Return (X, Y) of the center of cell containing provided text 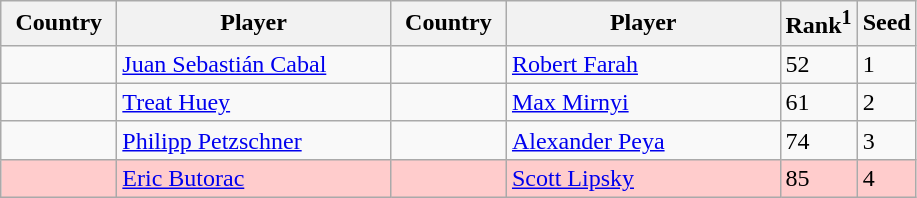
Eric Butorac (254, 178)
Robert Farah (643, 64)
1 (886, 64)
52 (818, 64)
Philipp Petzschner (254, 140)
4 (886, 178)
Juan Sebastián Cabal (254, 64)
61 (818, 102)
85 (818, 178)
Max Mirnyi (643, 102)
Seed (886, 24)
Rank1 (818, 24)
3 (886, 140)
Treat Huey (254, 102)
2 (886, 102)
74 (818, 140)
Scott Lipsky (643, 178)
Alexander Peya (643, 140)
